Return (x, y) of the center of cell containing provided text 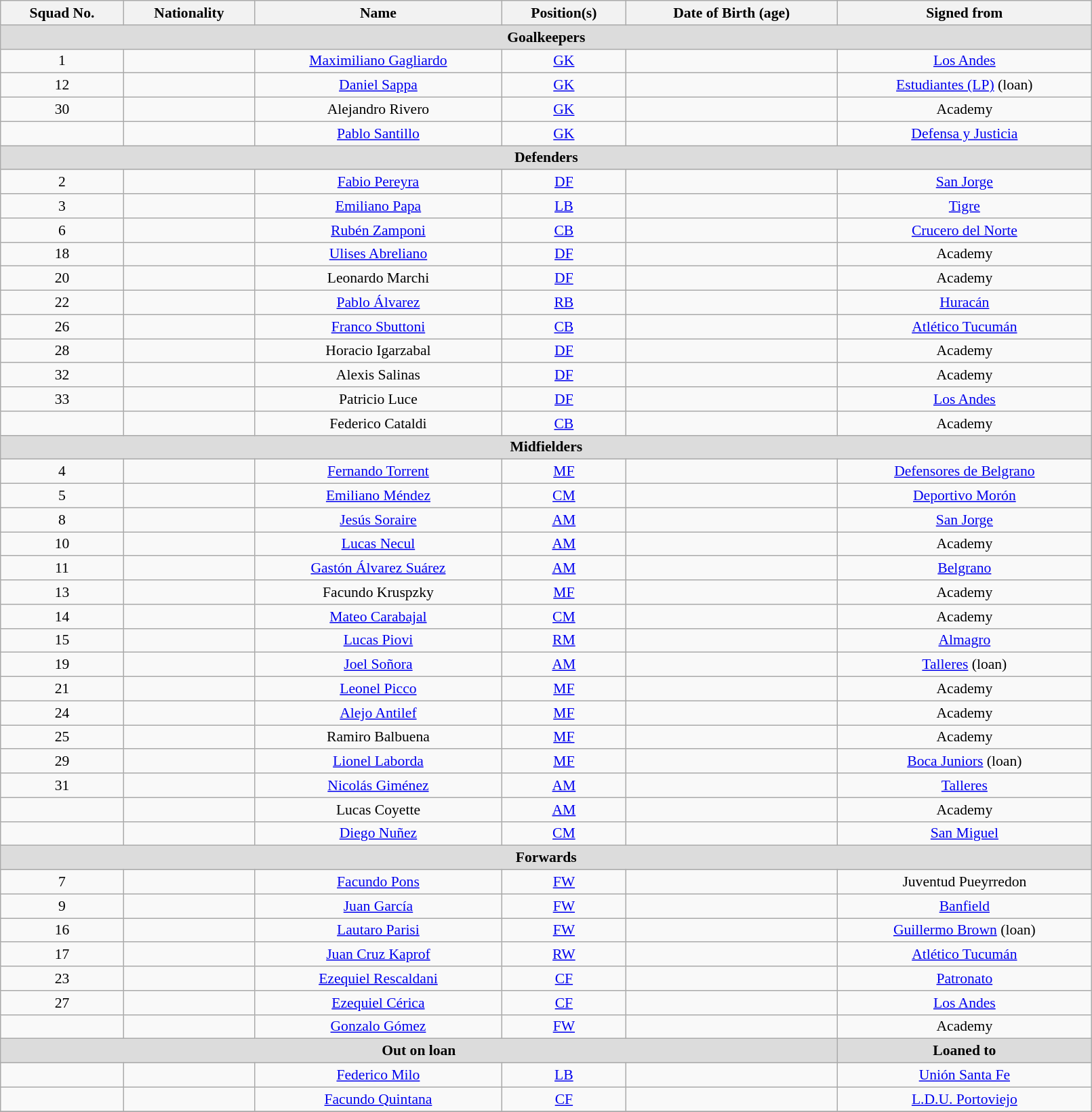
San Miguel (965, 833)
23 (62, 979)
10 (62, 544)
22 (62, 303)
Estudiantes (LP) (loan) (965, 85)
Date of Birth (age) (732, 13)
Ezequiel Rescaldani (378, 979)
11 (62, 569)
RB (564, 303)
Juventud Pueyrredon (965, 882)
9 (62, 906)
32 (62, 375)
5 (62, 496)
28 (62, 351)
Lionel Laborda (378, 762)
Fabio Pereyra (378, 182)
Federico Cataldi (378, 424)
Goalkeepers (546, 37)
14 (62, 617)
Nationality (189, 13)
Ramiro Balbuena (378, 737)
Out on loan (419, 1051)
L.D.U. Portoviejo (965, 1099)
3 (62, 206)
Leonel Picco (378, 689)
Patronato (965, 979)
24 (62, 713)
Pablo Álvarez (378, 303)
Maximiliano Gagliardo (378, 61)
Emiliano Méndez (378, 496)
Juan Cruz Kaprof (378, 955)
Defensores de Belgrano (965, 472)
15 (62, 640)
Alejo Antilef (378, 713)
Squad No. (62, 13)
Ezequiel Cérica (378, 1003)
12 (62, 85)
Lucas Coyette (378, 810)
RM (564, 640)
Deportivo Morón (965, 496)
Horacio Igarzabal (378, 351)
Lucas Piovi (378, 640)
25 (62, 737)
17 (62, 955)
31 (62, 785)
13 (62, 592)
4 (62, 472)
Franco Sbuttoni (378, 327)
Boca Juniors (loan) (965, 762)
2 (62, 182)
Gonzalo Gómez (378, 1027)
Rubén Zamponi (378, 230)
Facundo Pons (378, 882)
Almagro (965, 640)
Unión Santa Fe (965, 1075)
Alejandro Rivero (378, 110)
Leonardo Marchi (378, 279)
Ulises Abreliano (378, 254)
27 (62, 1003)
Lautaro Parisi (378, 930)
Signed from (965, 13)
Position(s) (564, 13)
Pablo Santillo (378, 133)
Loaned to (965, 1051)
Nicolás Giménez (378, 785)
Defenders (546, 158)
Lucas Necul (378, 544)
Facundo Quintana (378, 1099)
Forwards (546, 858)
33 (62, 399)
RW (564, 955)
Alexis Salinas (378, 375)
Diego Nuñez (378, 833)
Tigre (965, 206)
Belgrano (965, 569)
20 (62, 279)
Huracán (965, 303)
Gastón Álvarez Suárez (378, 569)
Daniel Sappa (378, 85)
1 (62, 61)
7 (62, 882)
Federico Milo (378, 1075)
21 (62, 689)
Name (378, 13)
Talleres (965, 785)
Patricio Luce (378, 399)
Fernando Torrent (378, 472)
Talleres (loan) (965, 665)
Defensa y Justicia (965, 133)
19 (62, 665)
Guillermo Brown (loan) (965, 930)
6 (62, 230)
Facundo Kruspzky (378, 592)
26 (62, 327)
18 (62, 254)
29 (62, 762)
8 (62, 520)
Juan García (378, 906)
Crucero del Norte (965, 230)
Banfield (965, 906)
Joel Soñora (378, 665)
Emiliano Papa (378, 206)
Mateo Carabajal (378, 617)
Jesús Soraire (378, 520)
16 (62, 930)
30 (62, 110)
Midfielders (546, 447)
